Locate the cell with the specified text and output its [X, Y] center coordinate. 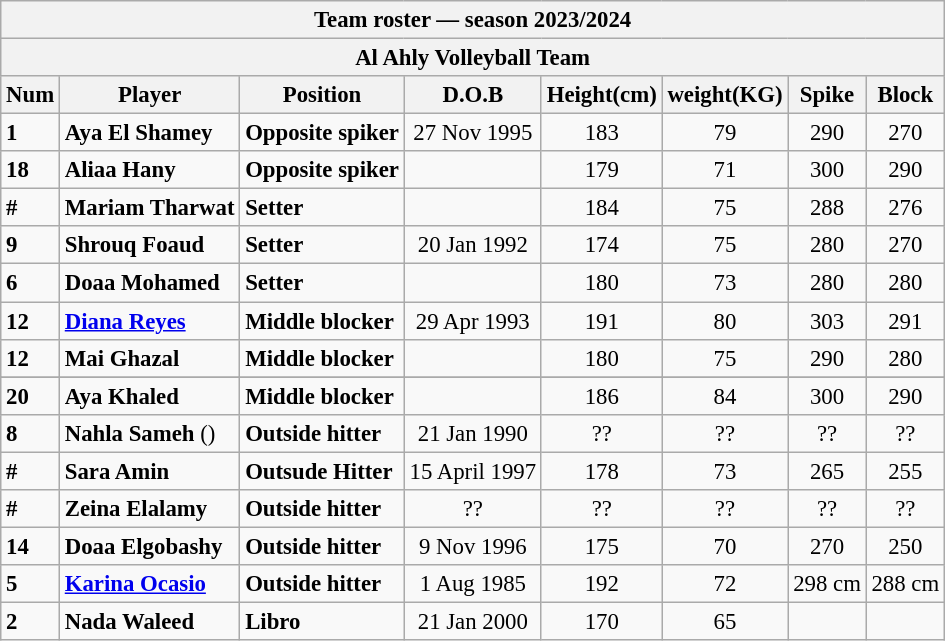
255 [905, 471]
Al Ahly Volleyball Team [473, 58]
71 [725, 170]
179 [602, 170]
2 [30, 621]
178 [602, 471]
15 April 1997 [472, 471]
Position [322, 95]
Shrouq Foaud [149, 245]
Libro [322, 621]
Doaa Elgobashy [149, 546]
Mariam Tharwat [149, 208]
Karina Ocasio [149, 584]
14 [30, 546]
Player [149, 95]
291 [905, 321]
288 [827, 208]
9 [30, 245]
303 [827, 321]
174 [602, 245]
Aya El Shamey [149, 133]
Mai Ghazal [149, 358]
250 [905, 546]
192 [602, 584]
Outsude Hitter [322, 471]
Doaa Mohamed [149, 283]
21 Jan 2000 [472, 621]
186 [602, 396]
183 [602, 133]
27 Nov 1995 [472, 133]
Aliaa Hany [149, 170]
65 [725, 621]
184 [602, 208]
Block [905, 95]
Diana Reyes [149, 321]
Nahla Sameh () [149, 433]
276 [905, 208]
170 [602, 621]
191 [602, 321]
21 Jan 1990 [472, 433]
Team roster — season 2023/2024 [473, 20]
5 [30, 584]
29 Apr 1993 [472, 321]
weight(KG) [725, 95]
8 [30, 433]
Spike [827, 95]
79 [725, 133]
175 [602, 546]
Sara Amin [149, 471]
6 [30, 283]
84 [725, 396]
288 cm [905, 584]
18 [30, 170]
Nada Waleed [149, 621]
1 Aug 1985 [472, 584]
265 [827, 471]
Height(cm) [602, 95]
Zeina Elalamy [149, 509]
Aya Khaled [149, 396]
D.O.B [472, 95]
80 [725, 321]
Num [30, 95]
9 Nov 1996 [472, 546]
1 [30, 133]
20 [30, 396]
70 [725, 546]
72 [725, 584]
298 cm [827, 584]
20 Jan 1992 [472, 245]
